From the cell containing the given text, extract its center point as [x, y] coordinate. 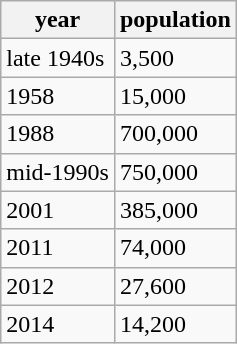
3,500 [175, 58]
year [58, 20]
74,000 [175, 248]
late 1940s [58, 58]
2014 [58, 324]
14,200 [175, 324]
750,000 [175, 172]
2012 [58, 286]
385,000 [175, 210]
15,000 [175, 96]
27,600 [175, 286]
population [175, 20]
2011 [58, 248]
700,000 [175, 134]
2001 [58, 210]
mid-1990s [58, 172]
1988 [58, 134]
1958 [58, 96]
